Determine the (x, y) coordinate at the center of the cell enclosing the given text.  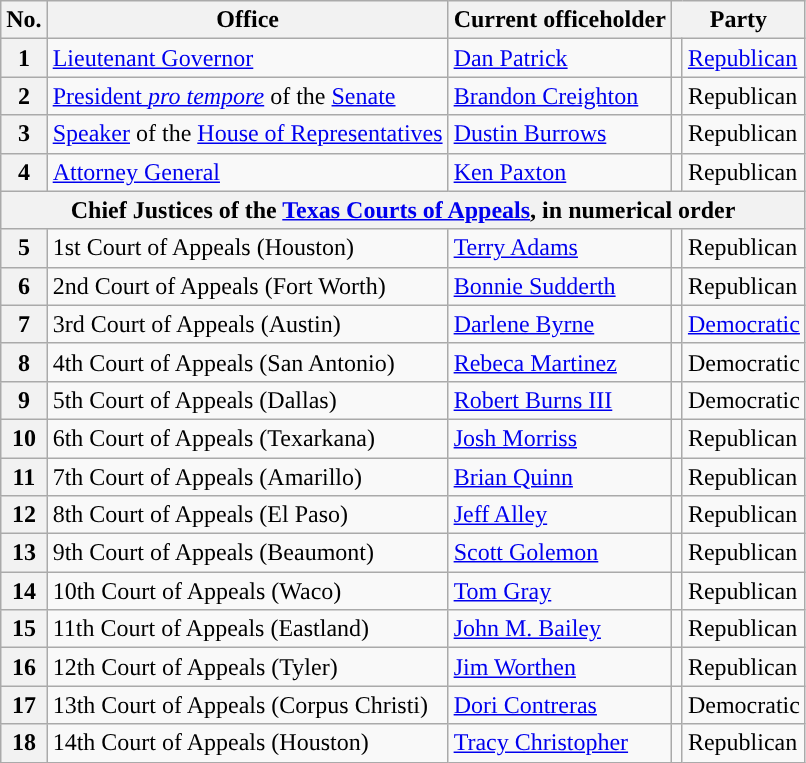
5th Court of Appeals (Dallas) (248, 400)
4 (24, 172)
Ken Paxton (560, 172)
2nd Court of Appeals (Fort Worth) (248, 286)
Terry Adams (560, 248)
18 (24, 743)
13th Court of Appeals (Corpus Christi) (248, 705)
Attorney General (248, 172)
Bonnie Sudderth (560, 286)
17 (24, 705)
Scott Golemon (560, 553)
8 (24, 362)
Speaker of the House of Representatives (248, 134)
13 (24, 553)
4th Court of Appeals (San Antonio) (248, 362)
14th Court of Appeals (Houston) (248, 743)
6 (24, 286)
15 (24, 629)
Josh Morriss (560, 438)
Tom Gray (560, 591)
No. (24, 20)
Robert Burns III (560, 400)
10 (24, 438)
14 (24, 591)
9 (24, 400)
3rd Court of Appeals (Austin) (248, 324)
1st Court of Appeals (Houston) (248, 248)
2 (24, 96)
Current officeholder (560, 20)
President pro tempore of the Senate (248, 96)
John M. Bailey (560, 629)
9th Court of Appeals (Beaumont) (248, 553)
Tracy Christopher (560, 743)
Dan Patrick (560, 58)
Brandon Creighton (560, 96)
6th Court of Appeals (Texarkana) (248, 438)
Jim Worthen (560, 667)
Brian Quinn (560, 477)
Chief Justices of the Texas Courts of Appeals, in numerical order (404, 210)
16 (24, 667)
Jeff Alley (560, 515)
Party (738, 20)
Dustin Burrows (560, 134)
11th Court of Appeals (Eastland) (248, 629)
1 (24, 58)
3 (24, 134)
12th Court of Appeals (Tyler) (248, 667)
8th Court of Appeals (El Paso) (248, 515)
7 (24, 324)
7th Court of Appeals (Amarillo) (248, 477)
Dori Contreras (560, 705)
11 (24, 477)
10th Court of Appeals (Waco) (248, 591)
Rebeca Martinez (560, 362)
5 (24, 248)
Lieutenant Governor (248, 58)
12 (24, 515)
Darlene Byrne (560, 324)
Office (248, 20)
